Detect which cell encompasses the target text, then output its [X, Y] center coordinate. 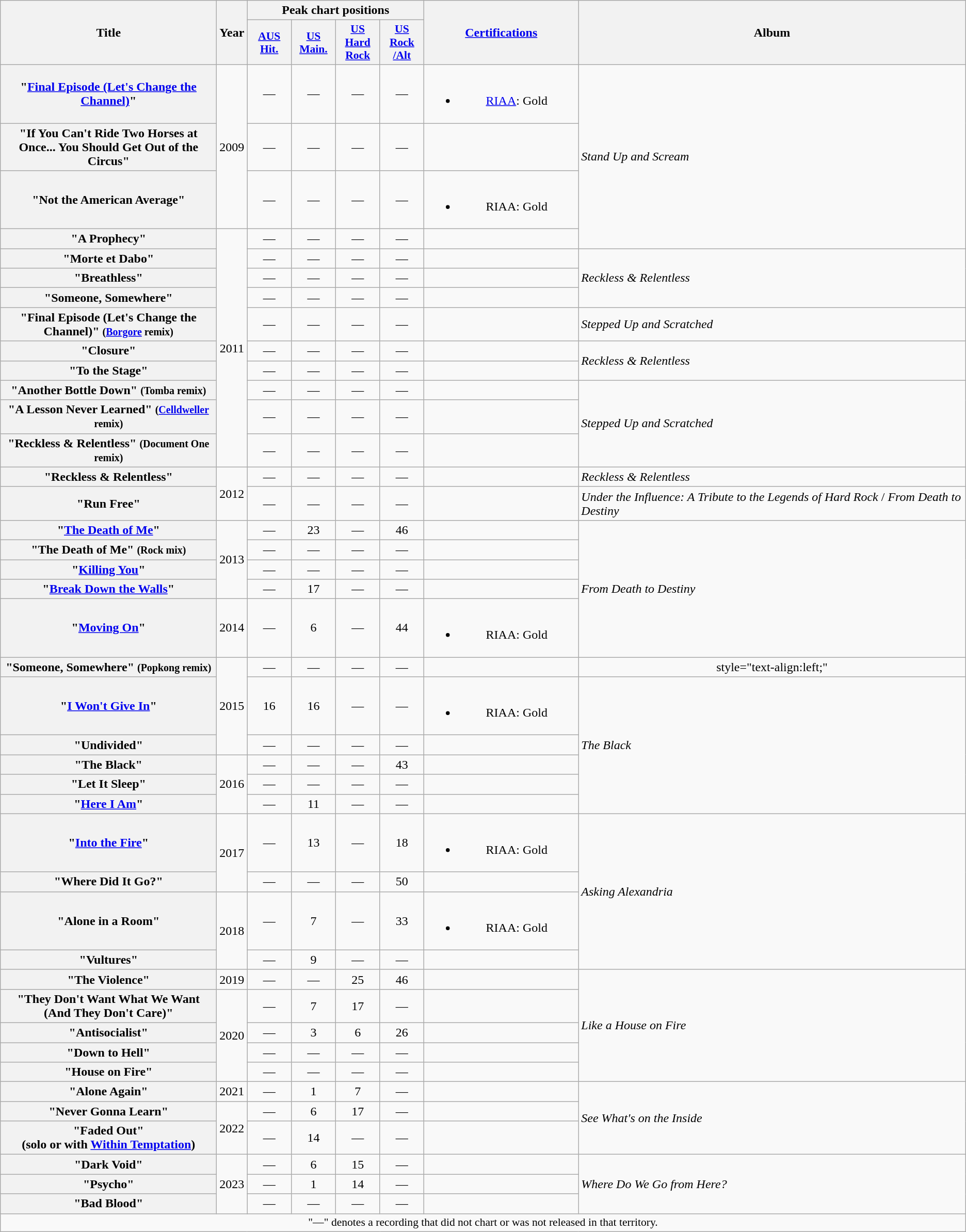
2012 [232, 493]
2017 [232, 852]
44 [402, 628]
"Into the Fire" [108, 843]
"A Lesson Never Learned" (Celldweller remix) [108, 417]
The Black [772, 745]
"Not the American Average" [108, 200]
2011 [232, 348]
"House on Fire" [108, 1072]
9 [314, 960]
style="text-align:left;" [772, 667]
"Alone Again" [108, 1092]
"Antisocialist" [108, 1032]
Under the Influence: A Tribute to the Legends of Hard Rock / From Death to Destiny [772, 504]
43 [402, 765]
2018 [232, 931]
"Where Did It Go?" [108, 882]
"The Death of Me" (Rock mix) [108, 549]
"Vultures" [108, 960]
3 [314, 1032]
"To the Stage" [108, 370]
"Someone, Somewhere" (Popkong remix) [108, 667]
AUSHit. [269, 42]
2015 [232, 706]
"The Death of Me" [108, 530]
11 [314, 804]
From Death to Destiny [772, 588]
2022 [232, 1128]
33 [402, 920]
"If You Can't Ride Two Horses at Once... You Should Get Out of the Circus" [108, 147]
"—" denotes a recording that did not chart or was not released in that territory. [483, 1223]
USRock/Alt [402, 42]
Year [232, 33]
Certifications [502, 33]
Like a House on Fire [772, 1026]
26 [402, 1032]
"Final Episode (Let's Change the Channel)" [108, 94]
2019 [232, 979]
"Final Episode (Let's Change the Channel)" (Borgore remix) [108, 324]
2009 [232, 147]
"A Prophecy" [108, 239]
"Never Gonna Learn" [108, 1111]
"Break Down the Walls" [108, 589]
"Here I Am" [108, 804]
Where Do We Go from Here? [772, 1184]
"The Black" [108, 765]
"Run Free" [108, 504]
2020 [232, 1035]
2016 [232, 784]
23 [314, 530]
"Moving On" [108, 628]
"Reckless & Relentless" [108, 477]
2023 [232, 1184]
"Morte et Dabo" [108, 258]
"Bad Blood" [108, 1204]
"Alone in a Room" [108, 920]
"Down to Hell" [108, 1052]
"Someone, Somewhere" [108, 298]
See What's on the Inside [772, 1118]
25 [358, 979]
"I Won't Give In" [108, 706]
2013 [232, 559]
"Psycho" [108, 1184]
"Killing You" [108, 569]
2021 [232, 1092]
USMain. [314, 42]
50 [402, 882]
"The Violence" [108, 979]
"Breathless" [108, 278]
"Let It Sleep" [108, 784]
"They Don't Want What We Want (And They Don't Care)" [108, 1006]
Album [772, 33]
Peak chart positions [335, 10]
USHardRock [358, 42]
2014 [232, 628]
"Faded Out"(solo or with Within Temptation) [108, 1138]
"Dark Void" [108, 1164]
Title [108, 33]
Stand Up and Scream [772, 156]
Asking Alexandria [772, 891]
"Undivided" [108, 745]
18 [402, 843]
"Another Bottle Down" (Tomba remix) [108, 390]
15 [358, 1164]
"Reckless & Relentless" (Document One remix) [108, 450]
"Closure" [108, 351]
13 [314, 843]
